Pinpoint the cell where the given text exists, returning its (x, y) midpoint coordinate. 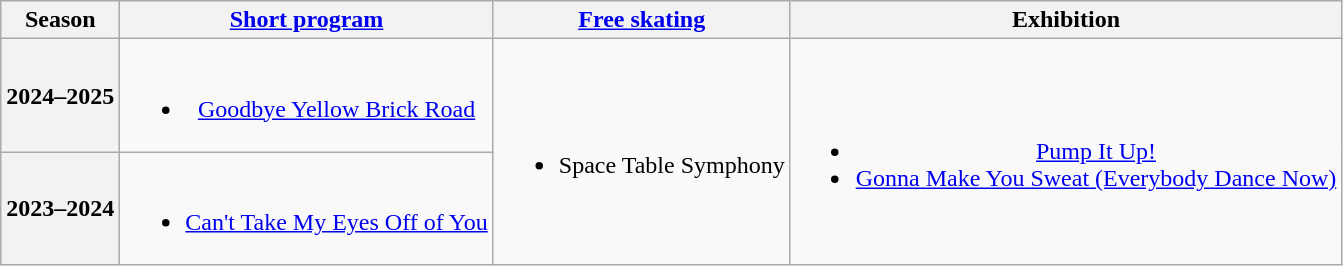
2023–2024 (60, 208)
Can't Take My Eyes Off of You (306, 208)
Space Table Symphony (642, 152)
Goodbye Yellow Brick Road (306, 96)
Pump It Up! Gonna Make You Sweat (Everybody Dance Now) (1066, 152)
Season (60, 20)
Free skating (642, 20)
Exhibition (1066, 20)
2024–2025 (60, 96)
Short program (306, 20)
